Find where the given text appears and provide that cell's center as [X, Y] coordinate. 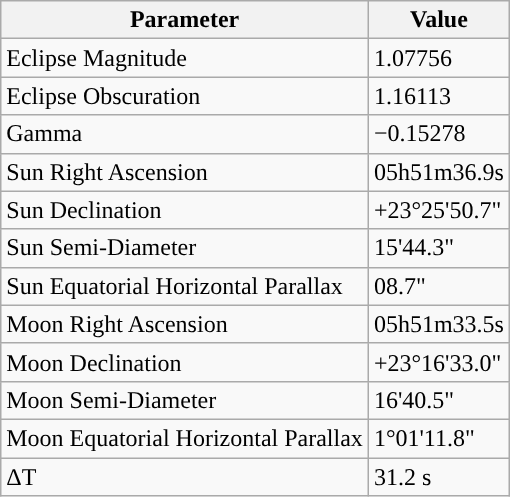
1.16113 [438, 96]
Moon Declination [185, 362]
Value [438, 20]
Moon Right Ascension [185, 324]
+23°16'33.0" [438, 362]
Eclipse Obscuration [185, 96]
Gamma [185, 134]
08.7" [438, 286]
1.07756 [438, 58]
16'40.5" [438, 400]
Eclipse Magnitude [185, 58]
1°01'11.8" [438, 438]
31.2 s [438, 477]
Sun Right Ascension [185, 172]
−0.15278 [438, 134]
Moon Equatorial Horizontal Parallax [185, 438]
05h51m36.9s [438, 172]
15'44.3" [438, 248]
Moon Semi-Diameter [185, 400]
Sun Declination [185, 210]
Sun Equatorial Horizontal Parallax [185, 286]
Parameter [185, 20]
05h51m33.5s [438, 324]
+23°25'50.7" [438, 210]
ΔT [185, 477]
Sun Semi-Diameter [185, 248]
